Provide the [x, y] coordinate of the cell's center where the given text is located.  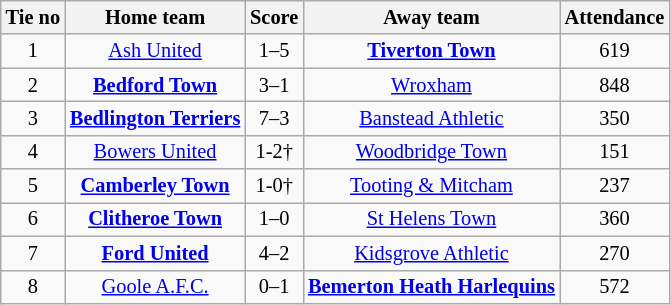
4 [33, 152]
Ford United [155, 253]
Banstead Athletic [432, 118]
Goole A.F.C. [155, 287]
1 [33, 51]
360 [614, 219]
848 [614, 85]
Tiverton Town [432, 51]
Tie no [33, 17]
1–5 [274, 51]
270 [614, 253]
7 [33, 253]
8 [33, 287]
572 [614, 287]
Ash United [155, 51]
7–3 [274, 118]
Home team [155, 17]
619 [614, 51]
350 [614, 118]
6 [33, 219]
Tooting & Mitcham [432, 186]
1-2† [274, 152]
5 [33, 186]
4–2 [274, 253]
Attendance [614, 17]
Bedford Town [155, 85]
151 [614, 152]
Clitheroe Town [155, 219]
0–1 [274, 287]
3 [33, 118]
2 [33, 85]
Woodbridge Town [432, 152]
Kidsgrove Athletic [432, 253]
1–0 [274, 219]
Score [274, 17]
Away team [432, 17]
Bemerton Heath Harlequins [432, 287]
3–1 [274, 85]
Bedlington Terriers [155, 118]
Bowers United [155, 152]
St Helens Town [432, 219]
Camberley Town [155, 186]
1-0† [274, 186]
237 [614, 186]
Wroxham [432, 85]
